Find where the given text appears and provide that cell's center as [X, Y] coordinate. 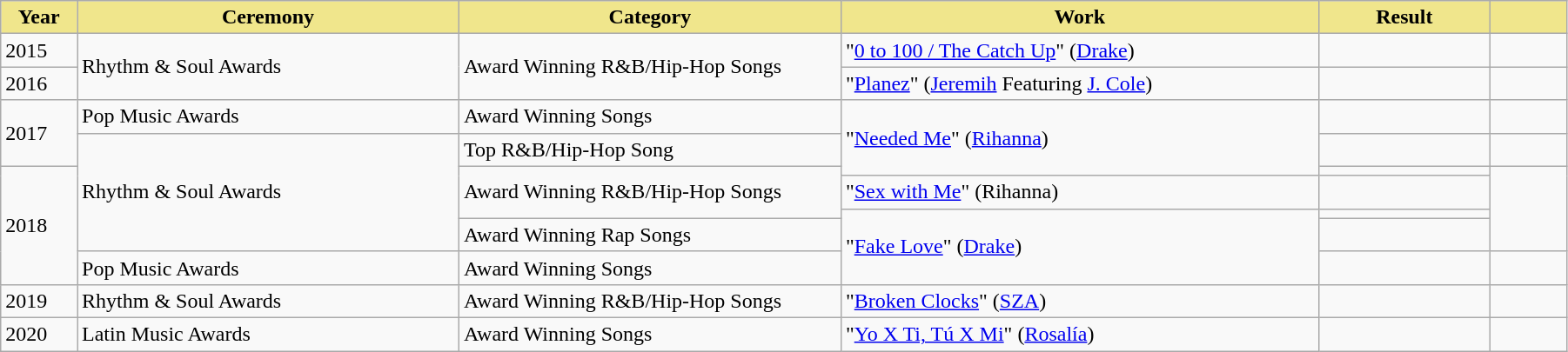
"Fake Love" (Drake) [1079, 247]
Ceremony [268, 17]
"Planez" (Jeremih Featuring J. Cole) [1079, 83]
"0 to 100 / The Catch Up" (Drake) [1079, 50]
Category [649, 17]
2019 [39, 301]
Latin Music Awards [268, 334]
2015 [39, 50]
Year [39, 17]
Work [1079, 17]
"Broken Clocks" (SZA) [1079, 301]
Result [1404, 17]
2020 [39, 334]
"Yo X Ti, Tú X Mi" (Rosalía) [1079, 334]
2017 [39, 133]
"Needed Me" (Rihanna) [1079, 137]
Top R&B/Hip-Hop Song [649, 149]
Award Winning Rap Songs [649, 235]
2016 [39, 83]
"Sex with Me" (Rihanna) [1079, 192]
2018 [39, 225]
